Find where the given text appears and provide that cell's center as (x, y) coordinate. 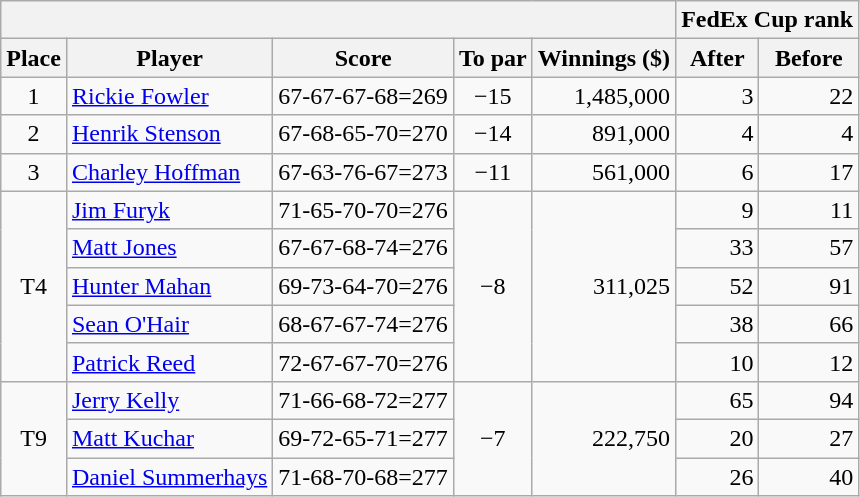
22 (809, 96)
69-72-65-71=277 (364, 438)
Matt Jones (169, 248)
−15 (492, 96)
26 (718, 477)
69-73-64-70=276 (364, 286)
−14 (492, 134)
561,000 (604, 172)
T4 (34, 286)
12 (809, 362)
71-65-70-70=276 (364, 210)
11 (809, 210)
Rickie Fowler (169, 96)
1 (34, 96)
40 (809, 477)
67-67-67-68=269 (364, 96)
To par (492, 58)
Jim Furyk (169, 210)
71-68-70-68=277 (364, 477)
−8 (492, 286)
66 (809, 324)
68-67-67-74=276 (364, 324)
Winnings ($) (604, 58)
FedEx Cup rank (768, 20)
10 (718, 362)
Jerry Kelly (169, 400)
891,000 (604, 134)
1,485,000 (604, 96)
−11 (492, 172)
2 (34, 134)
33 (718, 248)
17 (809, 172)
67-63-76-67=273 (364, 172)
38 (718, 324)
Charley Hoffman (169, 172)
222,750 (604, 438)
Score (364, 58)
Player (169, 58)
67-67-68-74=276 (364, 248)
Patrick Reed (169, 362)
T9 (34, 438)
94 (809, 400)
57 (809, 248)
65 (718, 400)
27 (809, 438)
9 (718, 210)
Hunter Mahan (169, 286)
Sean O'Hair (169, 324)
After (718, 58)
20 (718, 438)
311,025 (604, 286)
52 (718, 286)
Place (34, 58)
67-68-65-70=270 (364, 134)
Matt Kuchar (169, 438)
Henrik Stenson (169, 134)
71-66-68-72=277 (364, 400)
91 (809, 286)
72-67-67-70=276 (364, 362)
−7 (492, 438)
Before (809, 58)
6 (718, 172)
Daniel Summerhays (169, 477)
